Locate the cell with the specified text and output its [X, Y] center coordinate. 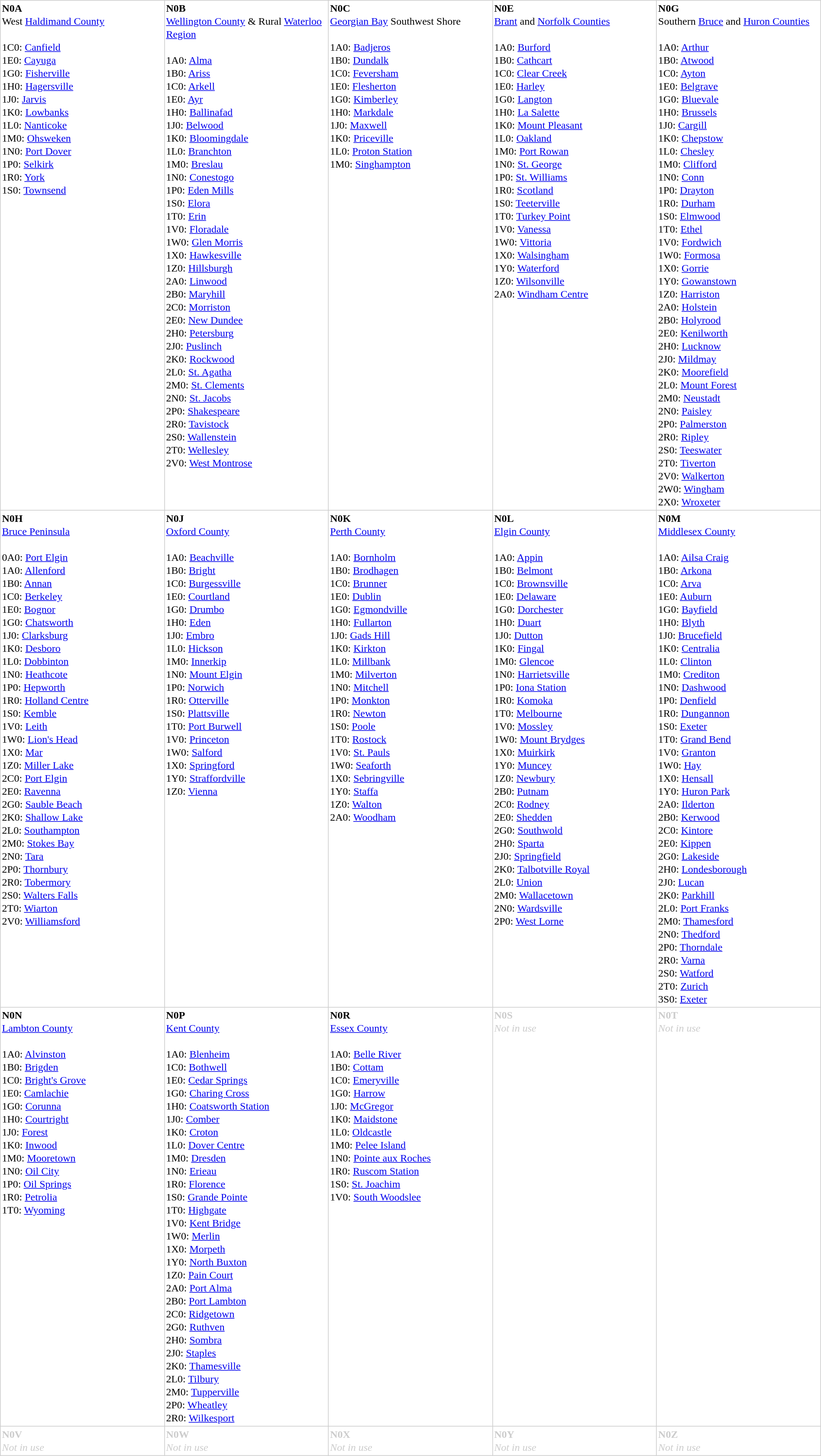
N0XNot in use [410, 1441]
N0WNot in use [247, 1441]
N0SNot in use [574, 1217]
N0VNot in use [82, 1441]
N0YNot in use [574, 1441]
N0ZNot in use [739, 1441]
N0TNot in use [739, 1217]
